Output the (x, y) coordinate of the center of the cell containing the given text.  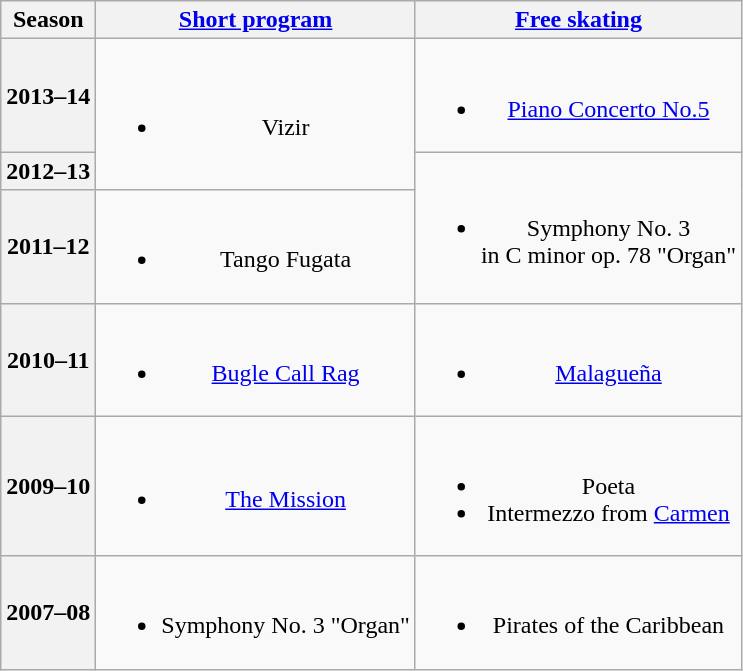
Symphony No. 3 "Organ" (256, 612)
2010–11 (48, 360)
Short program (256, 20)
The Mission (256, 486)
Bugle Call Rag (256, 360)
2007–08 (48, 612)
2009–10 (48, 486)
2011–12 (48, 246)
Malagueña (578, 360)
Poeta Intermezzo from Carmen (578, 486)
Tango Fugata (256, 246)
2013–14 (48, 96)
Pirates of the Caribbean (578, 612)
Vizir (256, 114)
Piano Concerto No.5 (578, 96)
Symphony No. 3 in C minor op. 78 "Organ" (578, 228)
Free skating (578, 20)
2012–13 (48, 171)
Season (48, 20)
